Output the [x, y] coordinate of the center of the cell containing the given text.  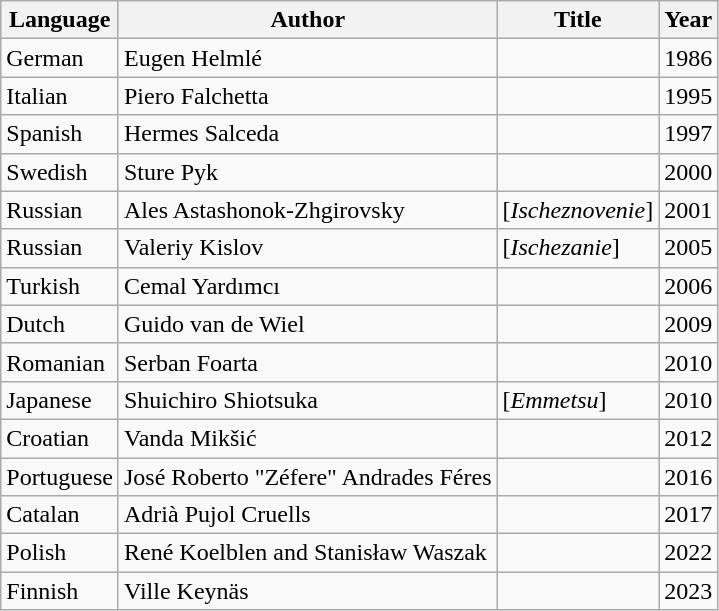
2012 [688, 438]
2023 [688, 591]
Cemal Yardımcı [308, 286]
Italian [60, 96]
Author [308, 20]
Vanda Mikšić [308, 438]
José Roberto "Zéfere" Andrades Féres [308, 477]
Hermes Salceda [308, 134]
Serban Foarta [308, 362]
Dutch [60, 324]
Swedish [60, 172]
Portuguese [60, 477]
2006 [688, 286]
Croatian [60, 438]
Adrià Pujol Cruells [308, 515]
[Ischeznovenie] [578, 210]
Spanish [60, 134]
Romanian [60, 362]
Catalan [60, 515]
Turkish [60, 286]
Year [688, 20]
René Koelblen and Stanisław Waszak [308, 553]
Title [578, 20]
2005 [688, 248]
Finnish [60, 591]
2017 [688, 515]
Valeriy Kislov [308, 248]
1986 [688, 58]
2016 [688, 477]
Language [60, 20]
Piero Falchetta [308, 96]
Ville Keynäs [308, 591]
1997 [688, 134]
[Emmetsu] [578, 400]
2001 [688, 210]
2009 [688, 324]
German [60, 58]
Ales Astashonok-Zhgirovsky [308, 210]
Polish [60, 553]
Shuichiro Shiotsuka [308, 400]
Sture Pyk [308, 172]
Japanese [60, 400]
Eugen Helmlé [308, 58]
2022 [688, 553]
1995 [688, 96]
[Ischezanie] [578, 248]
2000 [688, 172]
Guido van de Wiel [308, 324]
